For the text-containing cell, return its midpoint in [X, Y] coordinate format. 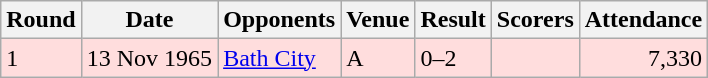
0–2 [453, 58]
Result [453, 20]
A [378, 58]
1 [41, 58]
7,330 [643, 58]
Bath City [280, 58]
Round [41, 20]
Attendance [643, 20]
Venue [378, 20]
13 Nov 1965 [149, 58]
Opponents [280, 20]
Date [149, 20]
Scorers [535, 20]
